Detect which cell encompasses the target text, then output its [X, Y] center coordinate. 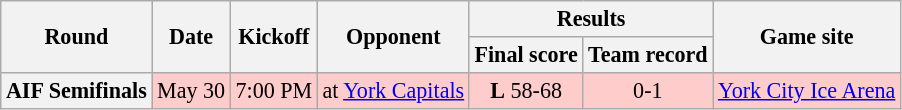
7:00 PM [274, 90]
Opponent [393, 36]
Kickoff [274, 36]
0-1 [648, 90]
Date [191, 36]
Final score [526, 54]
at York Capitals [393, 90]
AIF Semifinals [76, 90]
May 30 [191, 90]
Team record [648, 54]
Round [76, 36]
L 58-68 [526, 90]
York City Ice Arena [807, 90]
Game site [807, 36]
Results [590, 18]
